Capture the cell that displays the provided text and extract its (x, y) central coordinate. 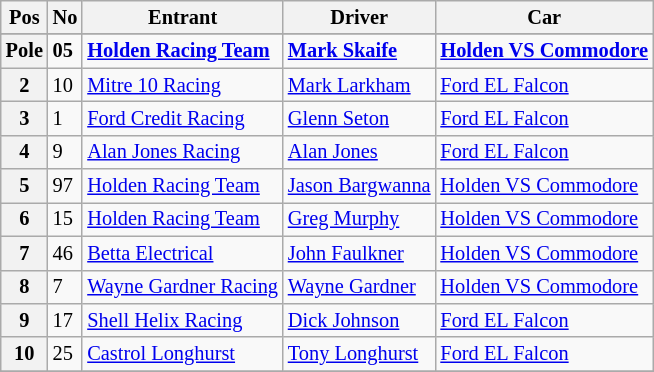
2 (24, 85)
15 (66, 219)
John Faulkner (360, 253)
1 (66, 118)
17 (66, 320)
Pole (24, 51)
97 (66, 186)
8 (24, 287)
Pos (24, 17)
25 (66, 354)
Dick Johnson (360, 320)
3 (24, 118)
Shell Helix Racing (182, 320)
6 (24, 219)
Ford Credit Racing (182, 118)
Alan Jones Racing (182, 152)
Wayne Gardner Racing (182, 287)
Driver (360, 17)
Car (544, 17)
Tony Longhurst (360, 354)
Greg Murphy (360, 219)
Alan Jones (360, 152)
Mark Larkham (360, 85)
5 (24, 186)
Glenn Seton (360, 118)
Betta Electrical (182, 253)
05 (66, 51)
Jason Bargwanna (360, 186)
Wayne Gardner (360, 287)
Castrol Longhurst (182, 354)
Entrant (182, 17)
Mitre 10 Racing (182, 85)
No (66, 17)
46 (66, 253)
Mark Skaife (360, 51)
4 (24, 152)
